For the text-containing cell, return its midpoint in (X, Y) coordinate format. 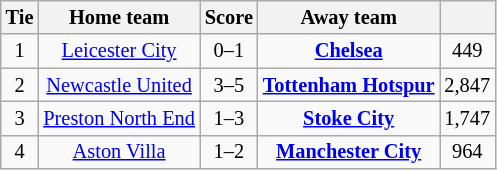
Chelsea (349, 51)
Aston Villa (118, 152)
Preston North End (118, 118)
Home team (118, 17)
1 (20, 51)
0–1 (229, 51)
Newcastle United (118, 85)
Away team (349, 17)
964 (468, 152)
2,847 (468, 85)
4 (20, 152)
Manchester City (349, 152)
Score (229, 17)
2 (20, 85)
Tottenham Hotspur (349, 85)
1,747 (468, 118)
3–5 (229, 85)
Tie (20, 17)
Stoke City (349, 118)
Leicester City (118, 51)
1–3 (229, 118)
3 (20, 118)
1–2 (229, 152)
449 (468, 51)
